Detect which cell encompasses the target text, then output its (X, Y) center coordinate. 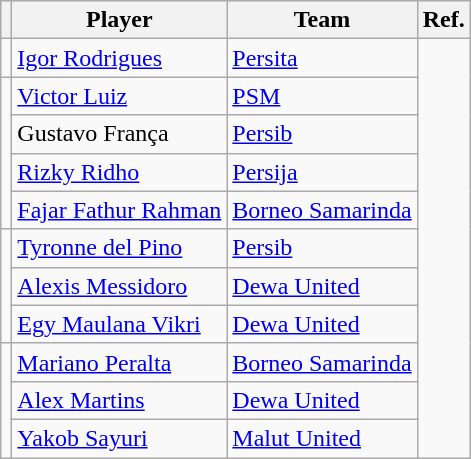
Alex Martins (120, 400)
PSM (322, 96)
Mariano Peralta (120, 362)
Igor Rodrigues (120, 58)
Yakob Sayuri (120, 438)
Gustavo França (120, 134)
Alexis Messidoro (120, 286)
Victor Luiz (120, 96)
Malut United (322, 438)
Fajar Fathur Rahman (120, 210)
Egy Maulana Vikri (120, 324)
Rizky Ridho (120, 172)
Player (120, 20)
Persita (322, 58)
Persija (322, 172)
Tyronne del Pino (120, 248)
Team (322, 20)
Ref. (444, 20)
